Determine the (X, Y) coordinate at the center of the cell enclosing the given text.  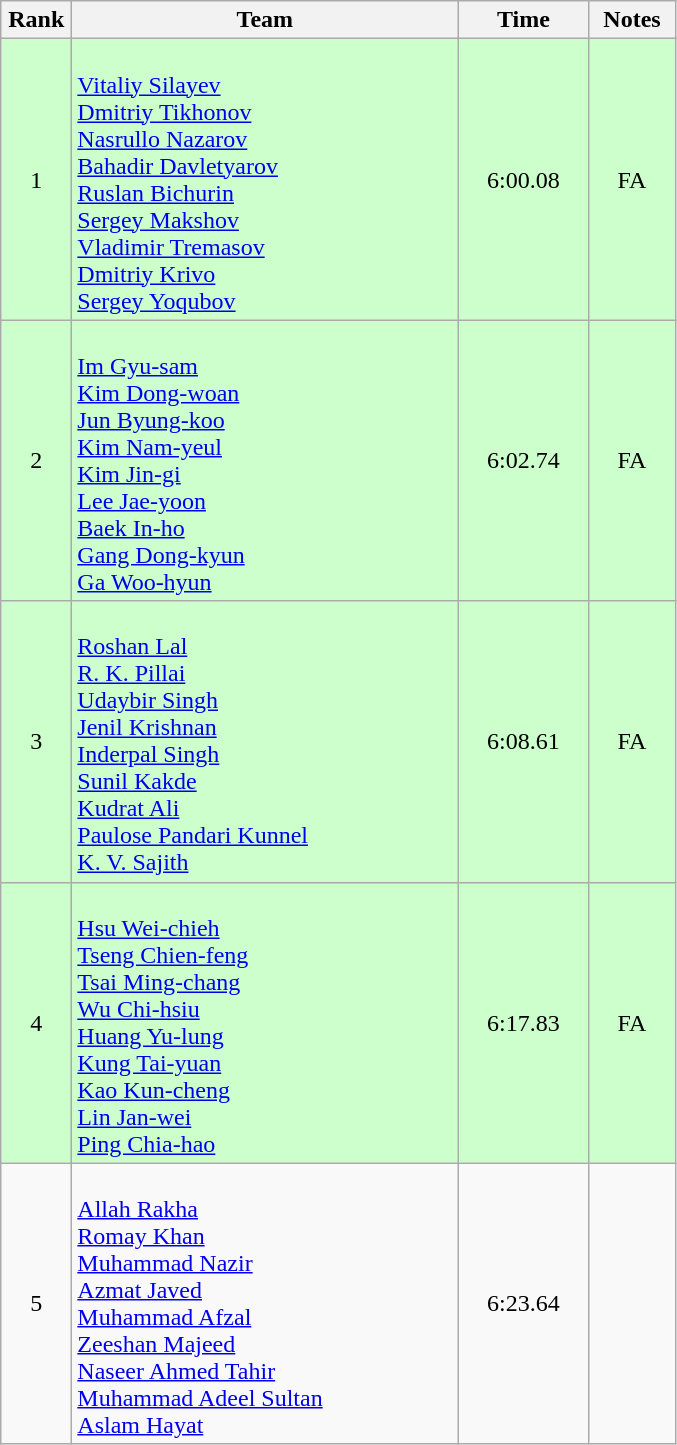
Rank (36, 20)
Im Gyu-samKim Dong-woanJun Byung-kooKim Nam-yeulKim Jin-giLee Jae-yoonBaek In-hoGang Dong-kyunGa Woo-hyun (265, 460)
Notes (632, 20)
Team (265, 20)
6:02.74 (524, 460)
Vitaliy SilayevDmitriy TikhonovNasrullo NazarovBahadir DavletyarovRuslan BichurinSergey MakshovVladimir TremasovDmitriy KrivoSergey Yoqubov (265, 180)
5 (36, 1304)
4 (36, 1022)
Time (524, 20)
6:08.61 (524, 742)
6:17.83 (524, 1022)
6:00.08 (524, 180)
Hsu Wei-chiehTseng Chien-fengTsai Ming-changWu Chi-hsiuHuang Yu-lungKung Tai-yuanKao Kun-chengLin Jan-weiPing Chia-hao (265, 1022)
1 (36, 180)
Roshan LalR. K. PillaiUdaybir SinghJenil KrishnanInderpal SinghSunil KakdeKudrat AliPaulose Pandari KunnelK. V. Sajith (265, 742)
6:23.64 (524, 1304)
3 (36, 742)
2 (36, 460)
Allah RakhaRomay KhanMuhammad NazirAzmat JavedMuhammad AfzalZeeshan MajeedNaseer Ahmed TahirMuhammad Adeel SultanAslam Hayat (265, 1304)
